For the text-containing cell, return its midpoint in (X, Y) coordinate format. 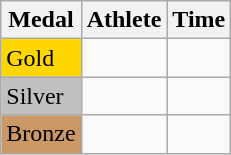
Time (199, 20)
Bronze (41, 134)
Athlete (124, 20)
Silver (41, 96)
Gold (41, 58)
Medal (41, 20)
